Identify which cell holds the provided text, then report its (X, Y) central coordinate. 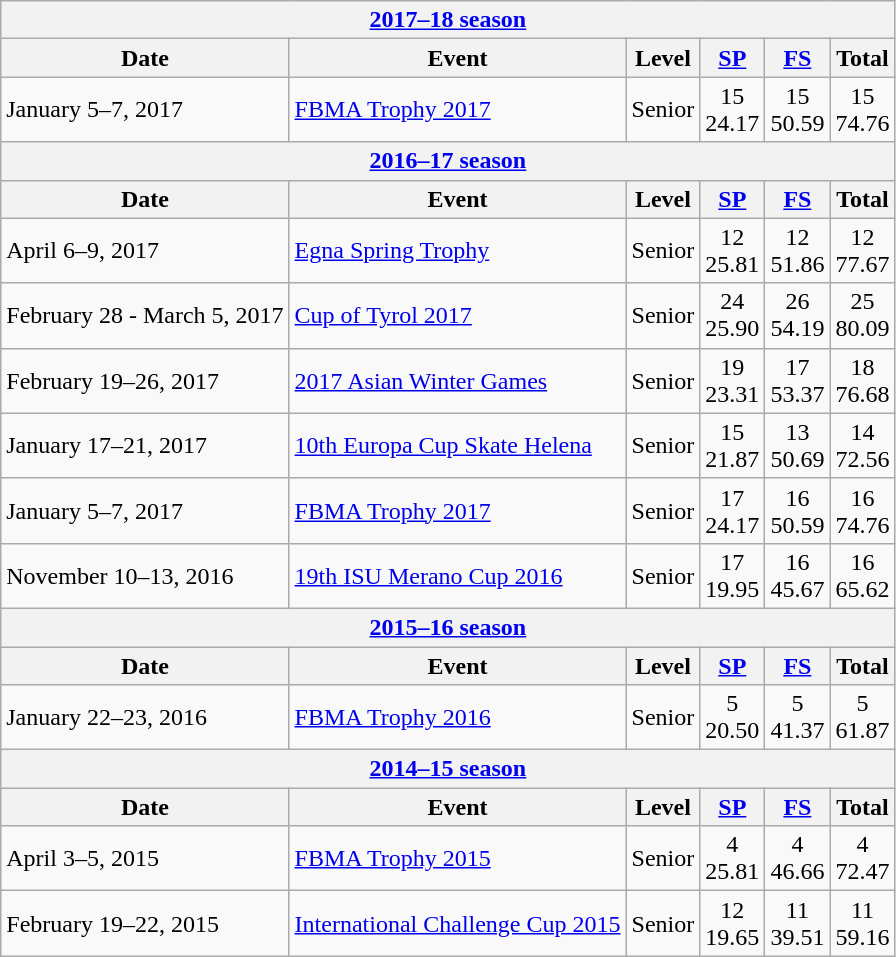
February 19–22, 2015 (145, 924)
12 25.81 (732, 250)
January 22–23, 2016 (145, 718)
26 54.19 (798, 316)
13 50.69 (798, 446)
17 24.17 (732, 510)
25 80.09 (862, 316)
April 6–9, 2017 (145, 250)
2017 Asian Winter Games (458, 380)
2015–16 season (448, 627)
February 28 - March 5, 2017 (145, 316)
5 61.87 (862, 718)
5 20.50 (732, 718)
April 3–5, 2015 (145, 858)
19 23.31 (732, 380)
15 74.76 (862, 110)
16 50.59 (798, 510)
18 76.68 (862, 380)
November 10–13, 2016 (145, 576)
15 50.59 (798, 110)
15 24.17 (732, 110)
11 39.51 (798, 924)
10th Europa Cup Skate Helena (458, 446)
2016–17 season (448, 161)
2014–15 season (448, 769)
15 21.87 (732, 446)
International Challenge Cup 2015 (458, 924)
4 72.47 (862, 858)
12 77.67 (862, 250)
19th ISU Merano Cup 2016 (458, 576)
16 74.76 (862, 510)
2017–18 season (448, 20)
16 65.62 (862, 576)
February 19–26, 2017 (145, 380)
Cup of Tyrol 2017 (458, 316)
12 19.65 (732, 924)
Egna Spring Trophy (458, 250)
17 53.37 (798, 380)
12 51.86 (798, 250)
11 59.16 (862, 924)
4 25.81 (732, 858)
16 45.67 (798, 576)
4 46.66 (798, 858)
14 72.56 (862, 446)
17 19.95 (732, 576)
FBMA Trophy 2016 (458, 718)
5 41.37 (798, 718)
FBMA Trophy 2015 (458, 858)
24 25.90 (732, 316)
January 17–21, 2017 (145, 446)
